Extract the (x, y) coordinate from the center of the cell holding the provided text.  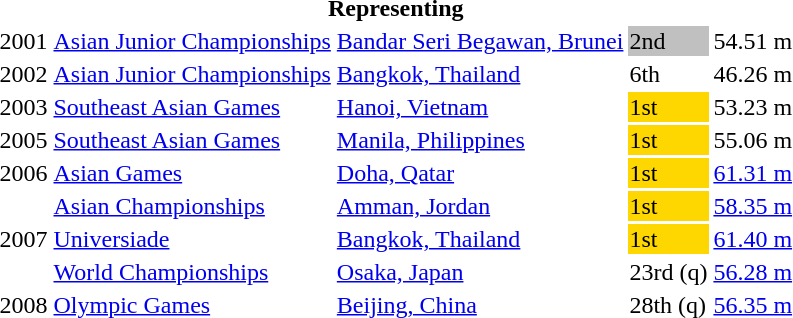
2nd (668, 41)
Bandar Seri Begawan, Brunei (480, 41)
23rd (q) (668, 272)
Asian Championships (192, 206)
Osaka, Japan (480, 272)
Amman, Jordan (480, 206)
6th (668, 74)
Doha, Qatar (480, 173)
Universiade (192, 239)
Asian Games (192, 173)
World Championships (192, 272)
Hanoi, Vietnam (480, 107)
Manila, Philippines (480, 140)
